Capture the cell that displays the provided text and extract its (x, y) central coordinate. 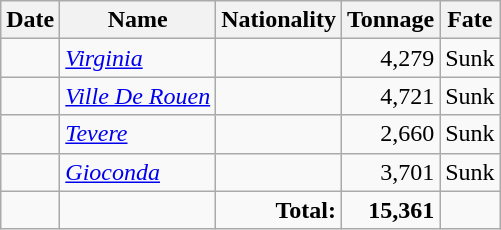
Virginia (138, 58)
Total: (279, 210)
4,279 (390, 58)
3,701 (390, 172)
Date (30, 20)
Name (138, 20)
Ville De Rouen (138, 96)
Tonnage (390, 20)
Tevere (138, 134)
15,361 (390, 210)
4,721 (390, 96)
2,660 (390, 134)
Nationality (279, 20)
Gioconda (138, 172)
Fate (470, 20)
